Locate the cell with the specified text and output its (X, Y) center coordinate. 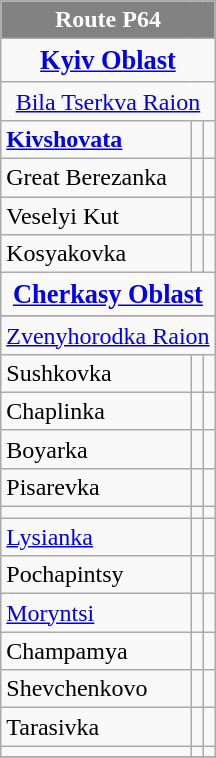
Sushkovka (96, 373)
Great Berezanka (96, 177)
Champamya (96, 651)
Chaplinka (96, 411)
Bila Tserkva Raion (108, 101)
Lysianka (96, 537)
Zvenyhorodka Raion (108, 335)
Veselyi Kut (96, 216)
Kyiv Oblast (108, 61)
Shevchenkovo (96, 689)
Boyarka (96, 449)
Kosyakovka (96, 254)
Route P64 (108, 20)
Cherkasy Oblast (108, 295)
Pochapintsy (96, 575)
Kivshovata (96, 139)
Moryntsi (96, 613)
Tarasivka (96, 727)
Pisarevka (96, 487)
